For the text-containing cell, return its midpoint in [x, y] coordinate format. 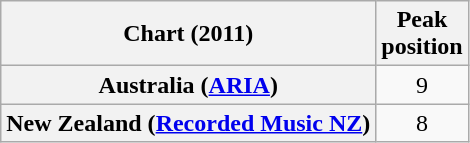
Chart (2011) [188, 34]
Peakposition [422, 34]
Australia (ARIA) [188, 85]
8 [422, 123]
New Zealand (Recorded Music NZ) [188, 123]
9 [422, 85]
